Locate the cell with the specified text and output its (x, y) center coordinate. 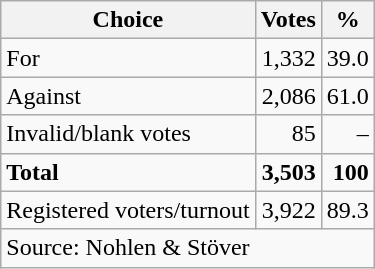
Registered voters/turnout (128, 210)
2,086 (288, 96)
100 (348, 172)
Total (128, 172)
61.0 (348, 96)
85 (288, 134)
1,332 (288, 58)
Invalid/blank votes (128, 134)
Choice (128, 20)
3,503 (288, 172)
39.0 (348, 58)
Against (128, 96)
89.3 (348, 210)
For (128, 58)
3,922 (288, 210)
– (348, 134)
Votes (288, 20)
Source: Nohlen & Stöver (188, 248)
% (348, 20)
